Determine the [X, Y] coordinate at the center of the cell enclosing the given text.  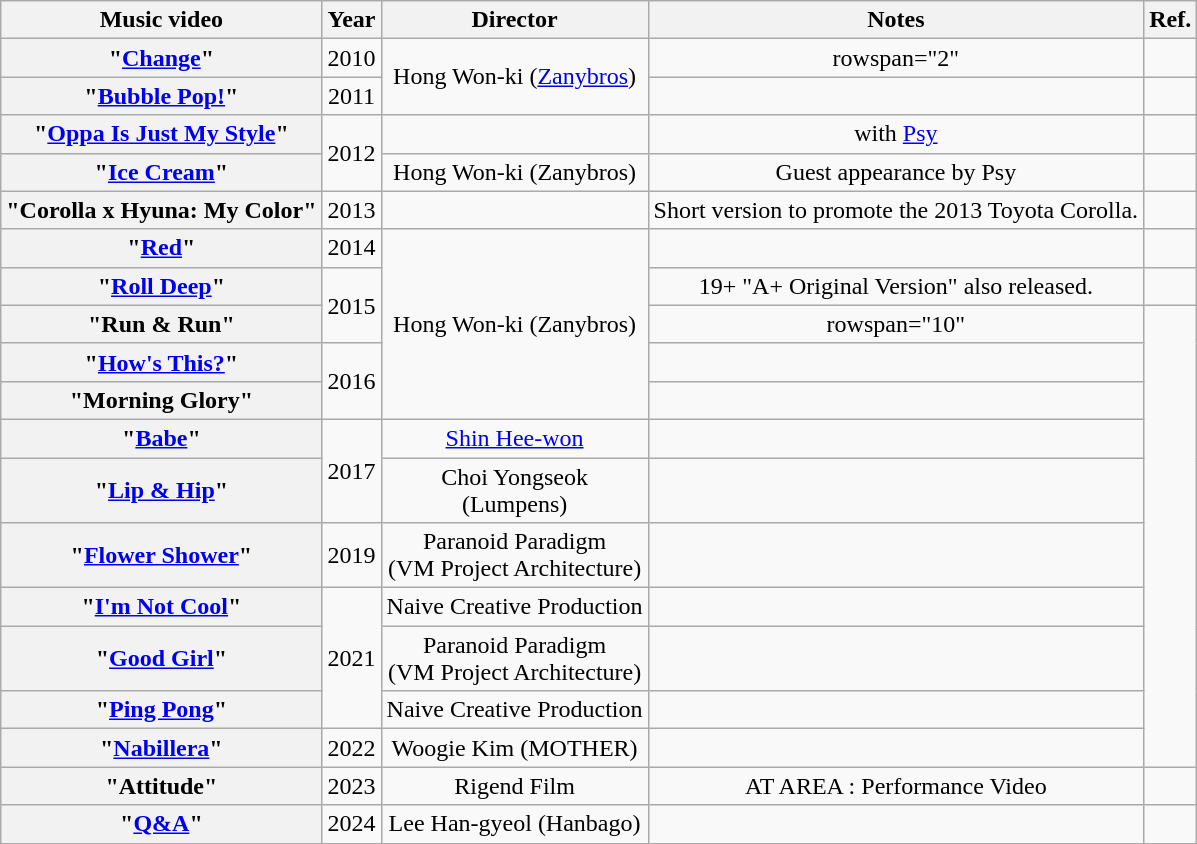
19+ "A+ Original Version" also released. [896, 286]
Director [514, 20]
with Psy [896, 134]
"Bubble Pop!" [162, 96]
"How's This?" [162, 362]
"Corolla x Hyuna: My Color" [162, 210]
"Ice Cream" [162, 172]
2022 [352, 748]
2023 [352, 786]
Music video [162, 20]
2019 [352, 556]
Lee Han-gyeol (Hanbago) [514, 824]
2014 [352, 248]
"Oppa Is Just My Style" [162, 134]
2021 [352, 658]
2013 [352, 210]
"Nabillera" [162, 748]
"Attitude" [162, 786]
rowspan="2" [896, 58]
Ref. [1170, 20]
"Babe" [162, 438]
"Roll Deep" [162, 286]
2011 [352, 96]
"Red" [162, 248]
"I'm Not Cool" [162, 607]
2017 [352, 470]
2015 [352, 305]
Guest appearance by Psy [896, 172]
AT AREA : Performance Video [896, 786]
"Run & Run" [162, 324]
Woogie Kim (MOTHER) [514, 748]
2010 [352, 58]
rowspan="10" [896, 324]
Shin Hee-won [514, 438]
"Flower Shower" [162, 556]
"Good Girl" [162, 658]
Choi Yongseok(Lumpens) [514, 490]
"Lip & Hip" [162, 490]
2024 [352, 824]
Short version to promote the 2013 Toyota Corolla. [896, 210]
2012 [352, 153]
Year [352, 20]
"Morning Glory" [162, 400]
"Ping Pong" [162, 710]
Rigend Film [514, 786]
"Change" [162, 58]
2016 [352, 381]
Notes [896, 20]
"Q&A" [162, 824]
